Output the [x, y] coordinate of the center of the cell containing the given text.  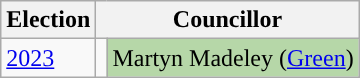
2023 [48, 58]
Election [48, 20]
Martyn Madeley (Green) [233, 58]
Councillor [228, 20]
